Determine the (X, Y) coordinate at the center of the cell enclosing the given text.  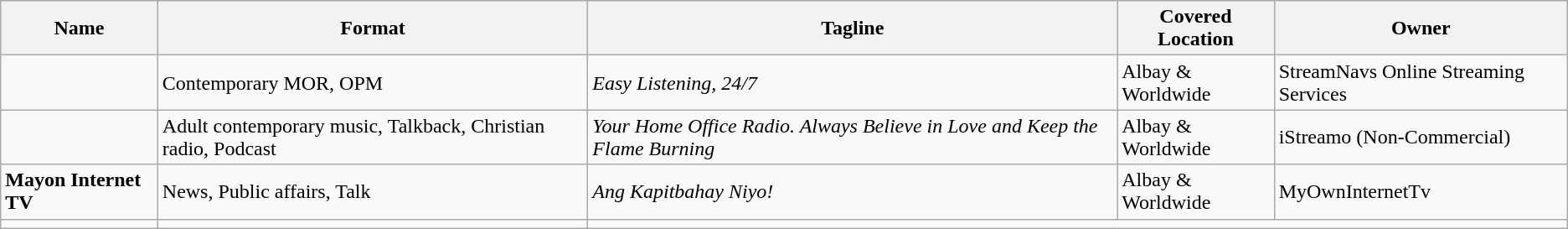
Easy Listening, 24/7 (853, 82)
iStreamo (Non-Commercial) (1421, 138)
Covered Location (1196, 29)
Adult contemporary music, Talkback, Christian radio, Podcast (372, 138)
Mayon Internet TV (80, 191)
Ang Kapitbahay Niyo! (853, 191)
Format (372, 29)
Contemporary MOR, OPM (372, 82)
MyOwnInternetTv (1421, 191)
StreamNavs Online Streaming Services (1421, 82)
Name (80, 29)
Tagline (853, 29)
Your Home Office Radio. Always Believe in Love and Keep the Flame Burning (853, 138)
News, Public affairs, Talk (372, 191)
Owner (1421, 29)
